Determine the [x, y] coordinate at the center of the cell enclosing the given text.  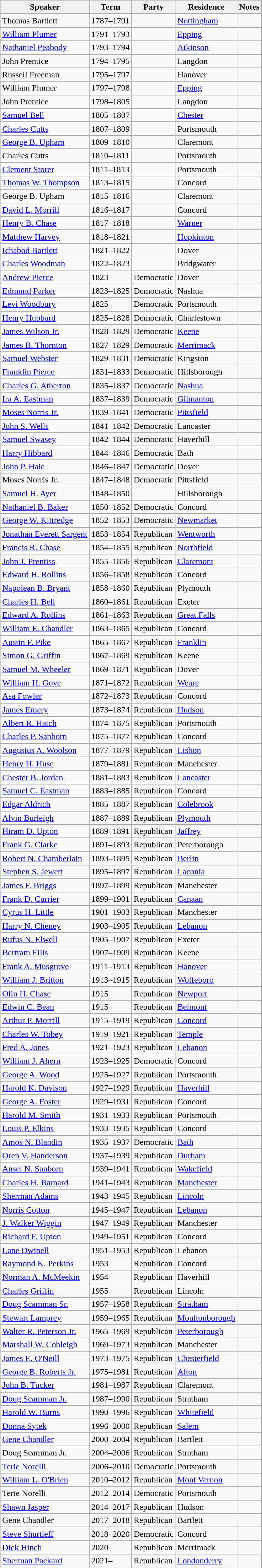
Robert N. Chamberlain [45, 858]
Simon G. Griffin [45, 656]
1794–1795 [110, 61]
1871–1872 [110, 683]
James Wilson Jr. [45, 331]
1881–1883 [110, 777]
1813–1815 [110, 183]
Marshall W. Cobleigh [45, 1345]
Nathaniel Peabody [45, 48]
1975–1981 [110, 1372]
1897–1899 [110, 885]
Franklin Pierce [45, 372]
1921–1923 [110, 1048]
Ichabod Bartlett [45, 250]
1931–1933 [110, 1115]
Asa Fowler [45, 696]
Franklin [206, 642]
James B. Thornton [45, 345]
Kingston [206, 358]
2017–2018 [110, 1520]
1905–1907 [110, 939]
1816–1817 [110, 210]
1943–1945 [110, 1196]
Stephen S. Jewett [45, 872]
1823–1825 [110, 291]
Chester [206, 115]
John S. Wells [45, 426]
2020 [110, 1547]
1822–1823 [110, 264]
1969–1973 [110, 1345]
John B. Tucker [45, 1385]
Austin F. Pike [45, 642]
Shawn Jasper [45, 1507]
1853–1854 [110, 534]
Clement Storer [45, 169]
1842–1844 [110, 439]
1941–1943 [110, 1182]
1945–1947 [110, 1209]
Augustus A. Woolson [45, 750]
Laconia [206, 872]
1889–1891 [110, 831]
Canaan [206, 899]
Wakefield [206, 1169]
J. Walker Wiggin [45, 1223]
Belmont [206, 1007]
William H. Gove [45, 683]
1913–1915 [110, 980]
George A. Wood [45, 1075]
Henry B. Chase [45, 223]
Edgar Aldrich [45, 804]
1873–1874 [110, 710]
Hopkinton [206, 237]
Doug Scamman Sr. [45, 1304]
2000–2004 [110, 1439]
1951–1953 [110, 1250]
1927–1929 [110, 1088]
Durham [206, 1155]
1987–1990 [110, 1399]
Samuel Bell [45, 115]
Chester B. Jordan [45, 777]
1939–1941 [110, 1169]
1957–1958 [110, 1304]
Amos N. Blandin [45, 1142]
Berlin [206, 858]
Great Falls [206, 615]
1828–1829 [110, 331]
1879–1881 [110, 764]
1823 [110, 277]
1852–1853 [110, 520]
1787–1791 [110, 21]
1809–1810 [110, 142]
Levi Woodbury [45, 304]
2004–2006 [110, 1453]
Harold M. Smith [45, 1115]
Sherman Packard [45, 1561]
Arthur P. Morrill [45, 1020]
1915–1919 [110, 1020]
1885–1887 [110, 804]
Chesterfield [206, 1358]
1923–1925 [110, 1061]
Newmarket [206, 520]
Henry Hubbard [45, 318]
Samuel M. Wheeler [45, 669]
Lane Dwinell [45, 1250]
Harry N. Cheney [45, 926]
1807–1809 [110, 129]
Francis R. Chase [45, 547]
1874–1875 [110, 723]
1990–1996 [110, 1412]
James F. Briggs [45, 885]
1907–1909 [110, 953]
1860–1861 [110, 602]
Residence [206, 7]
William J. Ahern [45, 1061]
Charles Griffin [45, 1291]
Jaffrey [206, 831]
Napolean B. Bryant [45, 588]
Charles H. Bell [45, 602]
1925–1927 [110, 1075]
1872–1873 [110, 696]
1821–1822 [110, 250]
1858–1860 [110, 588]
1844–1846 [110, 453]
Edward H. Rollins [45, 574]
Londonderry [206, 1561]
Charles H. Barnard [45, 1182]
1954 [110, 1277]
Olin H. Chase [45, 993]
Norman A. McMeekin [45, 1277]
Dick Hinch [45, 1547]
George B. Roberts Jr. [45, 1372]
Speaker [45, 7]
1911–1913 [110, 966]
1865–1867 [110, 642]
1901–1903 [110, 912]
Frank A. Musgrove [45, 966]
1827–1829 [110, 345]
1887–1889 [110, 818]
1810–1811 [110, 155]
Harold K. Davison [45, 1088]
1935–1937 [110, 1142]
2010–2012 [110, 1480]
Harold W. Burns [45, 1412]
Rufus N. Elwell [45, 939]
1903–1905 [110, 926]
Thomas W. Thompson [45, 183]
Frank G. Clarke [45, 845]
John J. Prentiss [45, 561]
Russell Freeman [45, 75]
Wentworth [206, 534]
2006–2010 [110, 1466]
Fred A. Jones [45, 1048]
1825 [110, 304]
Mont Vernon [206, 1480]
1835–1837 [110, 385]
1861–1863 [110, 615]
Samuel Webster [45, 358]
1855–1856 [110, 561]
Edward A. Rollins [45, 615]
William E. Chandler [45, 629]
Bridgwater [206, 264]
1847–1848 [110, 480]
1891–1893 [110, 845]
Ansel N. Sanborn [45, 1169]
Oren V. Handerson [45, 1155]
1846–1847 [110, 466]
1856–1858 [110, 574]
2018–2020 [110, 1534]
George A. Foster [45, 1102]
Nottingham [206, 21]
Warner [206, 223]
1818–1821 [110, 237]
Jonathan Everett Sargent [45, 534]
Moultonborough [206, 1318]
Steve Shurtleff [45, 1534]
1848–1850 [110, 493]
1883–1885 [110, 791]
Samuel Swasey [45, 439]
William J. Britton [45, 980]
Frank D. Currier [45, 899]
Colebrook [206, 804]
Atkinson [206, 48]
1955 [110, 1291]
Sherman Adams [45, 1196]
Weare [206, 683]
1811–1813 [110, 169]
1831–1833 [110, 372]
Walter R. Peterson Jr. [45, 1331]
1981–1987 [110, 1385]
1793–1794 [110, 48]
1850–1852 [110, 507]
Samuel H. Ayer [45, 493]
1795–1797 [110, 75]
Wolfeboro [206, 980]
Term [110, 7]
Newport [206, 993]
Northfield [206, 547]
Charles P. Sanborn [45, 737]
1877–1879 [110, 750]
Andrew Pierce [45, 277]
Temple [206, 1034]
1791–1793 [110, 34]
Gilmanton [206, 399]
Cyrus H. Little [45, 912]
2021– [110, 1561]
Charles G. Atherton [45, 385]
1805–1807 [110, 115]
1947–1949 [110, 1223]
1893–1895 [110, 858]
Norris Cotton [45, 1209]
1959–1965 [110, 1318]
2014–2017 [110, 1507]
Stewart Lamprey [45, 1318]
Nathaniel B. Baker [45, 507]
Samuel C. Eastman [45, 791]
Bertram Ellis [45, 953]
Hiram D. Upton [45, 831]
Edwin C. Bean [45, 1007]
1929–1931 [110, 1102]
1841–1842 [110, 426]
Salem [206, 1426]
David L. Morrill [45, 210]
James Emery [45, 710]
1875–1877 [110, 737]
James E. O'Neill [45, 1358]
1973–1975 [110, 1358]
Charles W. Tobey [45, 1034]
1899–1901 [110, 899]
Albert R. Hatch [45, 723]
Alvin Burleigh [45, 818]
1854–1855 [110, 547]
1895–1897 [110, 872]
William L. O'Brien [45, 1480]
1837–1839 [110, 399]
Ira A. Eastman [45, 399]
Richard F. Upton [45, 1236]
1797–1798 [110, 88]
1815–1816 [110, 196]
George W. Kittredge [45, 520]
John P. Hale [45, 466]
Notes [249, 7]
1953 [110, 1264]
1798–1805 [110, 102]
Whitefield [206, 1412]
Thomas Bartlett [45, 21]
Harry Hibbard [45, 453]
Henry H. Huse [45, 764]
Charlestown [206, 318]
1869–1871 [110, 669]
Matthew Harvey [45, 237]
1937–1939 [110, 1155]
1825–1828 [110, 318]
1919–1921 [110, 1034]
1933–1935 [110, 1129]
Lisbon [206, 750]
1949–1951 [110, 1236]
1867–1869 [110, 656]
2012–2014 [110, 1493]
1996–2000 [110, 1426]
Raymond K. Perkins [45, 1264]
Party [154, 7]
Donna Sytek [45, 1426]
Alton [206, 1372]
1863–1865 [110, 629]
1965–1969 [110, 1331]
Louis P. Elkins [45, 1129]
1829–1831 [110, 358]
1839–1841 [110, 413]
Charles Woodman [45, 264]
1817–1818 [110, 223]
Edmund Parker [45, 291]
